For the text-containing cell, return its midpoint in (x, y) coordinate format. 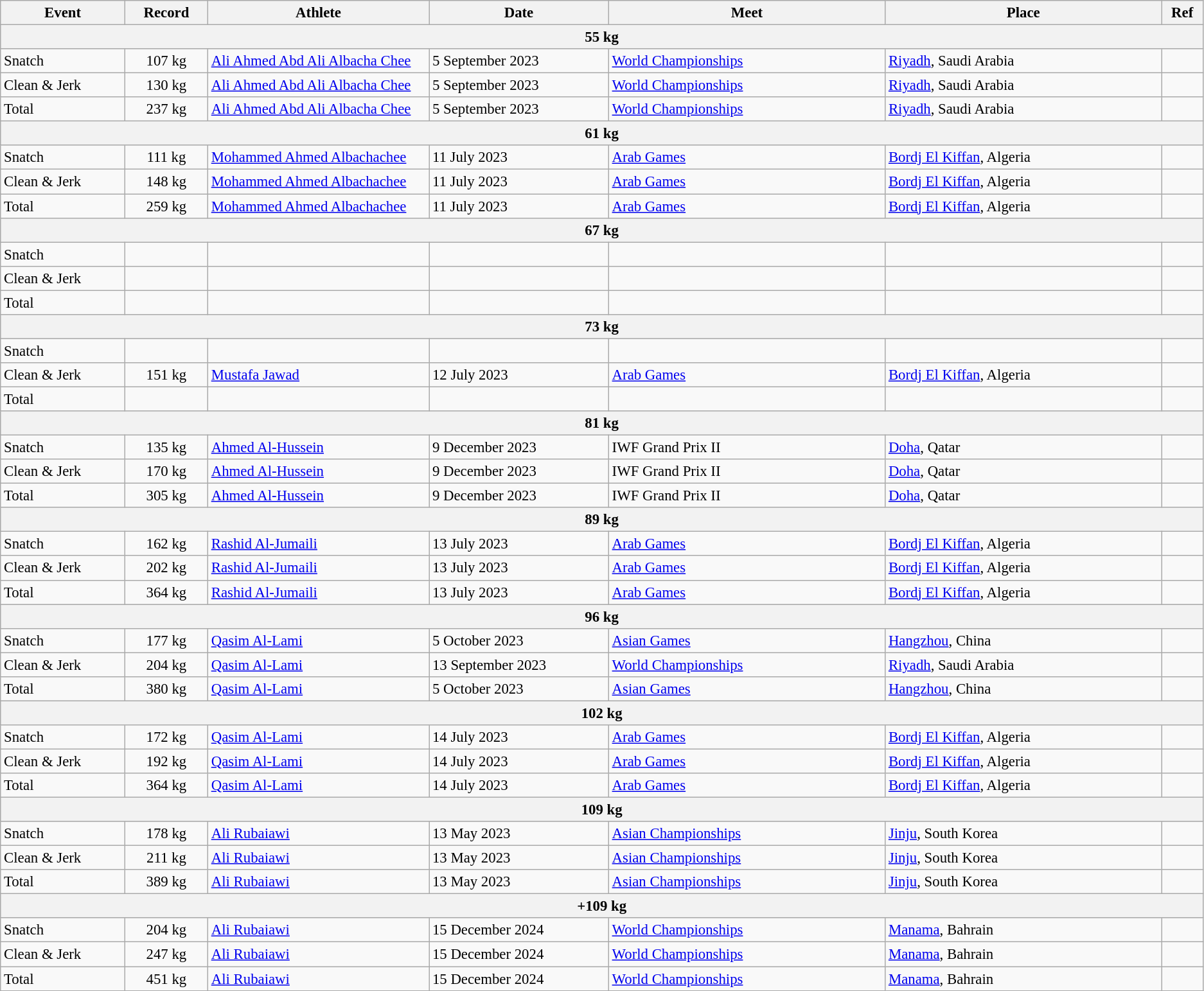
107 kg (166, 61)
237 kg (166, 109)
109 kg (602, 810)
67 kg (602, 230)
151 kg (166, 375)
389 kg (166, 882)
89 kg (602, 520)
202 kg (166, 568)
177 kg (166, 640)
96 kg (602, 617)
247 kg (166, 954)
Date (519, 13)
Athlete (318, 13)
380 kg (166, 689)
111 kg (166, 157)
178 kg (166, 834)
170 kg (166, 471)
135 kg (166, 448)
305 kg (166, 496)
130 kg (166, 85)
148 kg (166, 182)
61 kg (602, 134)
192 kg (166, 761)
Event (63, 13)
Meet (747, 13)
55 kg (602, 37)
451 kg (166, 979)
12 July 2023 (519, 375)
172 kg (166, 737)
+109 kg (602, 906)
102 kg (602, 713)
73 kg (602, 327)
211 kg (166, 858)
Place (1023, 13)
162 kg (166, 544)
Mustafa Jawad (318, 375)
Record (166, 13)
Ref (1182, 13)
81 kg (602, 423)
259 kg (166, 206)
13 September 2023 (519, 665)
